Find where the given text appears and provide that cell's center as (X, Y) coordinate. 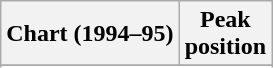
Peak position (225, 34)
Chart (1994–95) (90, 34)
